Locate the cell with the specified text and output its (X, Y) center coordinate. 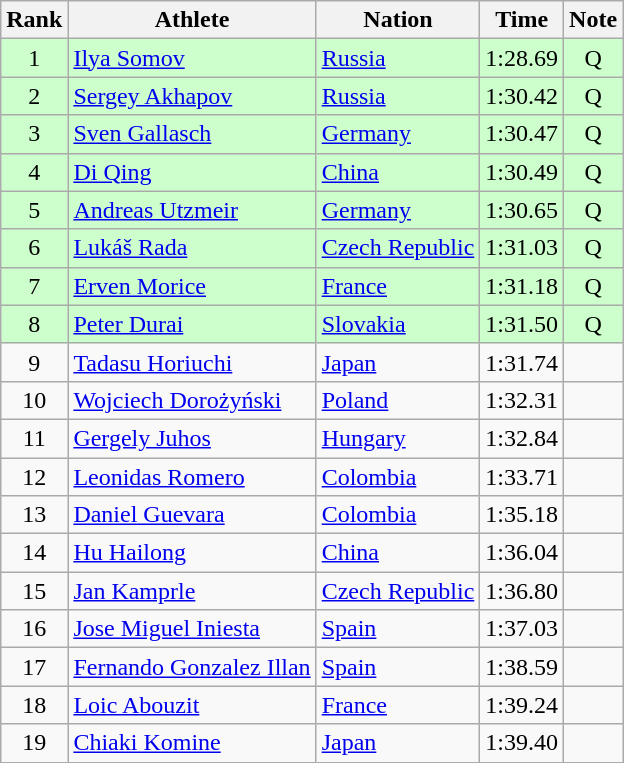
Loic Abouzit (192, 705)
10 (34, 400)
1 (34, 58)
14 (34, 553)
Slovakia (398, 324)
1:31.74 (522, 362)
Chiaki Komine (192, 743)
Poland (398, 400)
1:32.31 (522, 400)
1:39.24 (522, 705)
1:36.80 (522, 591)
Jose Miguel Iniesta (192, 629)
6 (34, 248)
Gergely Juhos (192, 438)
Lukáš Rada (192, 248)
Nation (398, 20)
3 (34, 134)
1:36.04 (522, 553)
Note (594, 20)
1:31.18 (522, 286)
Daniel Guevara (192, 515)
1:37.03 (522, 629)
Jan Kamprle (192, 591)
1:39.40 (522, 743)
Sergey Akhapov (192, 96)
1:30.65 (522, 210)
1:30.42 (522, 96)
Hu Hailong (192, 553)
1:32.84 (522, 438)
Rank (34, 20)
Athlete (192, 20)
11 (34, 438)
Time (522, 20)
Hungary (398, 438)
8 (34, 324)
1:38.59 (522, 667)
15 (34, 591)
17 (34, 667)
16 (34, 629)
Sven Gallasch (192, 134)
1:31.03 (522, 248)
2 (34, 96)
1:31.50 (522, 324)
Leonidas Romero (192, 477)
5 (34, 210)
1:33.71 (522, 477)
18 (34, 705)
Ilya Somov (192, 58)
1:28.69 (522, 58)
Erven Morice (192, 286)
Wojciech Dorożyński (192, 400)
7 (34, 286)
1:30.47 (522, 134)
19 (34, 743)
Peter Durai (192, 324)
4 (34, 172)
9 (34, 362)
Di Qing (192, 172)
Tadasu Horiuchi (192, 362)
Fernando Gonzalez Illan (192, 667)
13 (34, 515)
1:35.18 (522, 515)
1:30.49 (522, 172)
12 (34, 477)
Andreas Utzmeir (192, 210)
